Identify which cell holds the provided text, then report its (x, y) central coordinate. 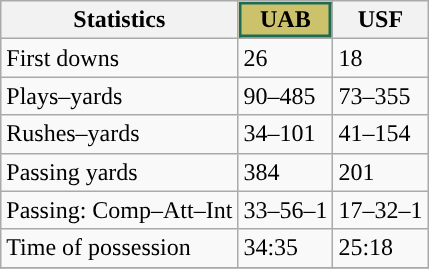
90–485 (286, 96)
Plays–yards (120, 96)
33–56–1 (286, 210)
26 (286, 58)
25:18 (380, 248)
UAB (286, 20)
Passing: Comp–Att–Int (120, 210)
USF (380, 20)
Statistics (120, 20)
Passing yards (120, 172)
Rushes–yards (120, 134)
18 (380, 58)
201 (380, 172)
34–101 (286, 134)
73–355 (380, 96)
34:35 (286, 248)
Time of possession (120, 248)
First downs (120, 58)
384 (286, 172)
17–32–1 (380, 210)
41–154 (380, 134)
